Determine the [x, y] coordinate at the center of the cell enclosing the given text.  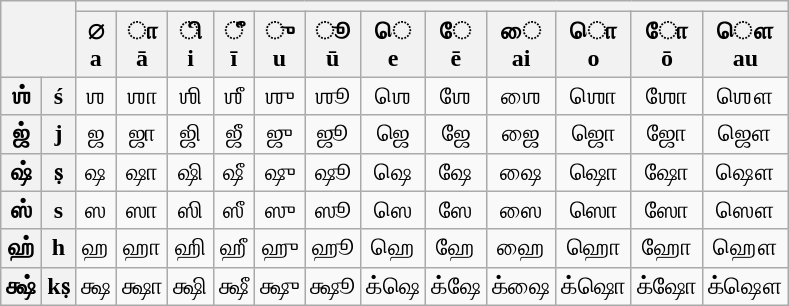
க்ஷ [96, 286]
ஷி [191, 172]
ஶீ [234, 96]
ஸி [191, 210]
ஹொ [594, 248]
ஹை [521, 248]
க்ஷோ [666, 286]
ஸ [96, 210]
ஹ் [22, 248]
ஷே [456, 172]
ஶை [521, 96]
ஹெ [394, 248]
ஜ் [22, 134]
ஹ [96, 248]
ஸூ [333, 210]
ஶெ [394, 96]
ஜெ [394, 134]
க்ஷை [521, 286]
ஸௌ [745, 210]
ஹா [142, 248]
ஷ [96, 172]
க்ஷா [142, 286]
ஶொ [594, 96]
ஷ் [22, 172]
ஷீ [234, 172]
ஹீ [234, 248]
ஶூ [333, 96]
j [58, 134]
ஶே [456, 96]
ுu [279, 44]
ிi [191, 44]
ஜூ [333, 134]
kṣ [58, 286]
h [58, 248]
ஸு [279, 210]
க்ஷு [279, 286]
ஹௌ [745, 248]
ஹி [191, 248]
ஜை [521, 134]
ொo [594, 44]
ஸா [142, 210]
∅a [96, 44]
ஸீ [234, 210]
ஶ் [22, 96]
ஷொ [594, 172]
ஸை [521, 210]
ஹே [456, 248]
ஜா [142, 134]
ஶா [142, 96]
ஶி [191, 96]
ஶோ [666, 96]
க்ஷே [456, 286]
ஸோ [666, 210]
ஷா [142, 172]
ஸொ [594, 210]
ஷௌ [745, 172]
ஷூ [333, 172]
ṣ [58, 172]
ஜௌ [745, 134]
ஹூ [333, 248]
ெe [394, 44]
ஸெ [394, 210]
ஷு [279, 172]
ஶு [279, 96]
ைai [521, 44]
ஜொ [594, 134]
ஸ் [22, 210]
s [58, 210]
ஜே [456, 134]
ாā [142, 44]
ேē [456, 44]
ௌau [745, 44]
ஹோ [666, 248]
ஸே [456, 210]
ூū [333, 44]
ஶ [96, 96]
க்ஷொ [594, 286]
ோō [666, 44]
க்ஷௌ [745, 286]
ஷை [521, 172]
ஶௌ [745, 96]
ஜீ [234, 134]
ஜ [96, 134]
க்ஷீ [234, 286]
ś [58, 96]
ஜி [191, 134]
ஜு [279, 134]
க்ஷி [191, 286]
க்ஷெ [394, 286]
க்ஷூ [333, 286]
க்ஷ் [22, 286]
ஷெ [394, 172]
ஷோ [666, 172]
ஜோ [666, 134]
ீī [234, 44]
ஹு [279, 248]
